Return (X, Y) of the center of cell containing provided text 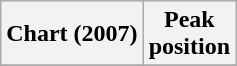
Chart (2007) (72, 34)
Peakposition (189, 34)
